Extract the [x, y] coordinate from the center of the cell holding the provided text.  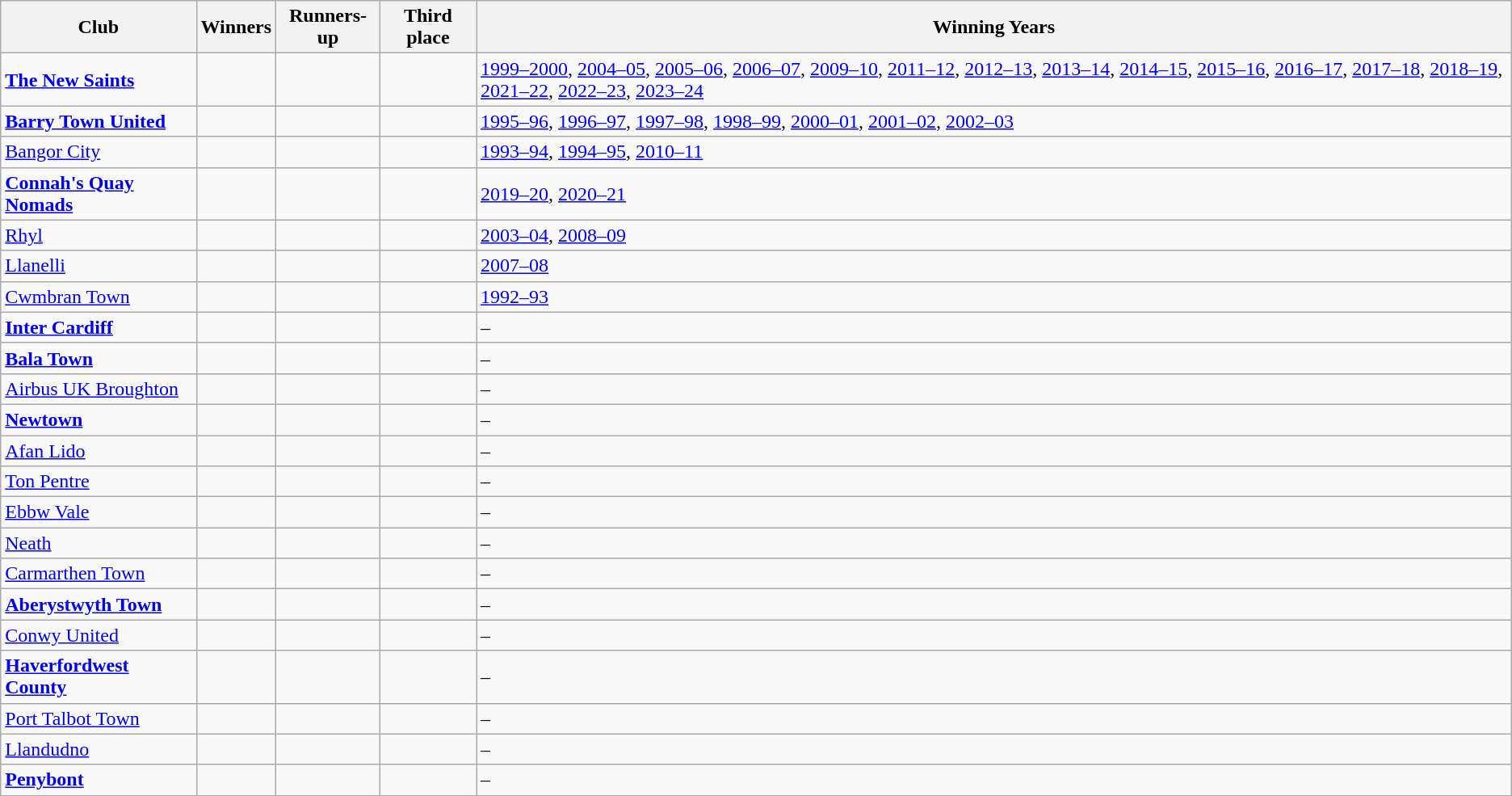
Bangor City [99, 152]
Llanelli [99, 266]
Carmarthen Town [99, 574]
Connah's Quay Nomads [99, 194]
2007–08 [994, 266]
Bala Town [99, 358]
Runners-up [328, 27]
Cwmbran Town [99, 297]
Newtown [99, 419]
1992–93 [994, 297]
Port Talbot Town [99, 718]
2019–20, 2020–21 [994, 194]
Neath [99, 543]
Third place [428, 27]
Penybont [99, 780]
Airbus UK Broughton [99, 389]
The New Saints [99, 79]
Winning Years [994, 27]
Llandudno [99, 749]
1999–2000, 2004–05, 2005–06, 2006–07, 2009–10, 2011–12, 2012–13, 2013–14, 2014–15, 2015–16, 2016–17, 2017–18, 2018–19, 2021–22, 2022–23, 2023–24 [994, 79]
Winners [236, 27]
Aberystwyth Town [99, 604]
Ton Pentre [99, 482]
Barry Town United [99, 121]
Club [99, 27]
1993–94, 1994–95, 2010–11 [994, 152]
Afan Lido [99, 450]
Haverfordwest County [99, 677]
1995–96, 1996–97, 1997–98, 1998–99, 2000–01, 2001–02, 2002–03 [994, 121]
Inter Cardiff [99, 327]
2003–04, 2008–09 [994, 235]
Conwy United [99, 635]
Rhyl [99, 235]
Ebbw Vale [99, 512]
